For the text-containing cell, return its midpoint in [X, Y] coordinate format. 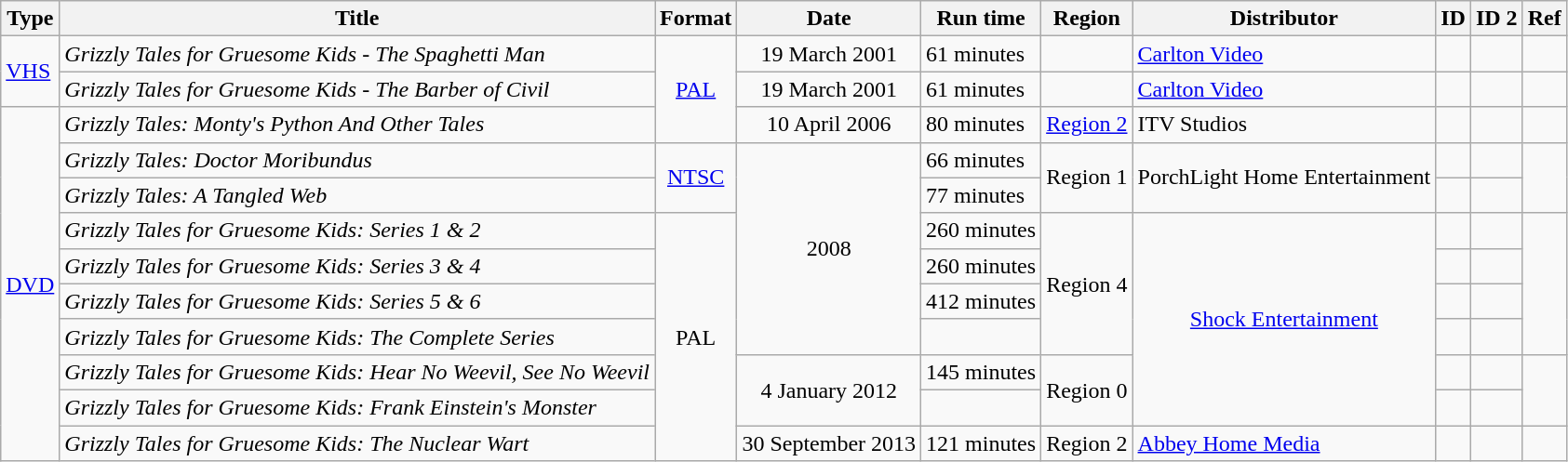
Date [829, 19]
PorchLight Home Entertainment [1284, 178]
145 minutes [981, 372]
4 January 2012 [829, 389]
Run time [981, 19]
Grizzly Tales for Gruesome Kids: Frank Einstein's Monster [357, 407]
Shock Entertainment [1284, 319]
412 minutes [981, 301]
10 April 2006 [829, 125]
77 minutes [981, 195]
Grizzly Tales for Gruesome Kids: Hear No Weevil, See No Weevil [357, 372]
Grizzly Tales for Gruesome Kids - The Spaghetti Man [357, 54]
Grizzly Tales for Gruesome Kids: Series 5 & 6 [357, 301]
Format [696, 19]
Ref [1545, 19]
30 September 2013 [829, 443]
Type [30, 19]
Grizzly Tales for Gruesome Kids - The Barber of Civil [357, 89]
Grizzly Tales for Gruesome Kids: The Nuclear Wart [357, 443]
Grizzly Tales for Gruesome Kids: Series 1 & 2 [357, 231]
80 minutes [981, 125]
Abbey Home Media [1284, 443]
Grizzly Tales for Gruesome Kids: The Complete Series [357, 337]
ID [1454, 19]
Grizzly Tales: Doctor Moribundus [357, 160]
2008 [829, 248]
ITV Studios [1284, 125]
Region 0 [1087, 389]
Title [357, 19]
Grizzly Tales: Monty's Python And Other Tales [357, 125]
DVD [30, 284]
Region 1 [1087, 178]
NTSC [696, 178]
Grizzly Tales: A Tangled Web [357, 195]
VHS [30, 72]
Distributor [1284, 19]
Grizzly Tales for Gruesome Kids: Series 3 & 4 [357, 266]
ID 2 [1496, 19]
Region 4 [1087, 284]
66 minutes [981, 160]
Region [1087, 19]
121 minutes [981, 443]
